Pinpoint the cell where the given text exists, returning its (X, Y) midpoint coordinate. 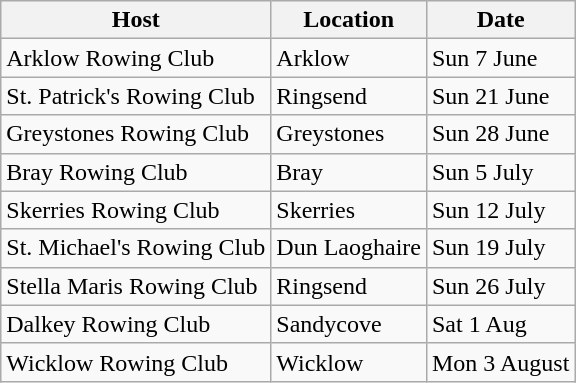
Greystones (349, 134)
Wicklow Rowing Club (136, 362)
Dun Laoghaire (349, 248)
Sun 12 July (500, 210)
Skerries (349, 210)
Location (349, 20)
Arklow (349, 58)
Sun 5 July (500, 172)
St. Michael's Rowing Club (136, 248)
Sandycove (349, 324)
Mon 3 August (500, 362)
St. Patrick's Rowing Club (136, 96)
Bray Rowing Club (136, 172)
Skerries Rowing Club (136, 210)
Stella Maris Rowing Club (136, 286)
Arklow Rowing Club (136, 58)
Sun 19 July (500, 248)
Date (500, 20)
Sun 28 June (500, 134)
Host (136, 20)
Sun 7 June (500, 58)
Wicklow (349, 362)
Sat 1 Aug (500, 324)
Sun 21 June (500, 96)
Sun 26 July (500, 286)
Bray (349, 172)
Greystones Rowing Club (136, 134)
Dalkey Rowing Club (136, 324)
